Capture the cell that displays the provided text and extract its (x, y) central coordinate. 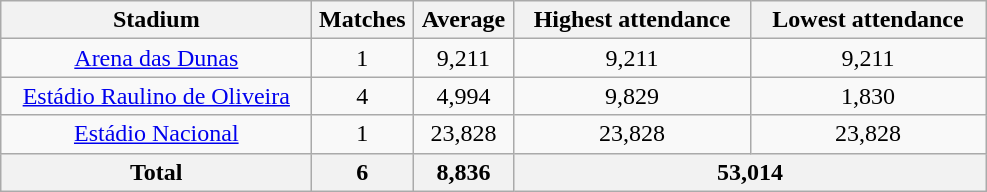
Highest attendance (632, 20)
4,994 (464, 96)
1,830 (868, 96)
9,829 (632, 96)
53,014 (750, 172)
6 (362, 172)
Average (464, 20)
Estádio Raulino de Oliveira (156, 96)
Lowest attendance (868, 20)
Estádio Nacional (156, 134)
Stadium (156, 20)
Total (156, 172)
Matches (362, 20)
4 (362, 96)
8,836 (464, 172)
Arena das Dunas (156, 58)
